From the cell containing the given text, extract its center point as (X, Y) coordinate. 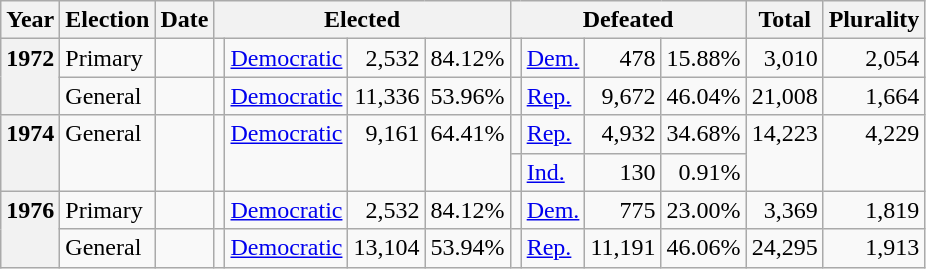
46.06% (704, 248)
2,054 (874, 58)
21,008 (784, 96)
Plurality (874, 20)
Year (30, 20)
14,223 (784, 153)
130 (623, 172)
23.00% (704, 210)
Election (108, 20)
9,672 (623, 96)
Total (784, 20)
1,664 (874, 96)
46.04% (704, 96)
1,913 (874, 248)
4,932 (623, 134)
3,010 (784, 58)
64.41% (468, 153)
Date (184, 20)
775 (623, 210)
Elected (362, 20)
0.91% (704, 172)
53.96% (468, 96)
11,191 (623, 248)
478 (623, 58)
9,161 (386, 153)
4,229 (874, 153)
13,104 (386, 248)
1,819 (874, 210)
15.88% (704, 58)
11,336 (386, 96)
3,369 (784, 210)
1976 (30, 229)
24,295 (784, 248)
53.94% (468, 248)
1972 (30, 77)
Defeated (628, 20)
1974 (30, 153)
Ind. (553, 172)
34.68% (704, 134)
